Return [x, y] of the center of cell containing provided text 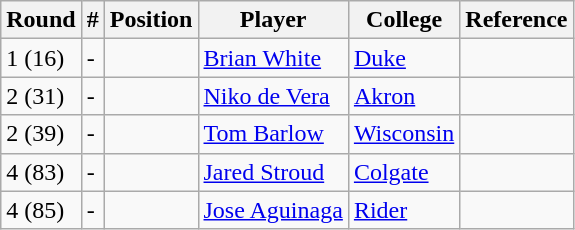
Jared Stroud [273, 172]
4 (83) [41, 172]
Rider [404, 210]
2 (31) [41, 96]
Niko de Vera [273, 96]
Tom Barlow [273, 134]
Wisconsin [404, 134]
2 (39) [41, 134]
1 (16) [41, 58]
Player [273, 20]
Reference [516, 20]
# [92, 20]
Round [41, 20]
4 (85) [41, 210]
Duke [404, 58]
College [404, 20]
Akron [404, 96]
Colgate [404, 172]
Brian White [273, 58]
Jose Aguinaga [273, 210]
Position [151, 20]
